Return the (X, Y) coordinate for the center point of the cell that contains the specified text.  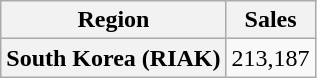
Sales (270, 20)
213,187 (270, 58)
South Korea (RIAK) (114, 58)
Region (114, 20)
